Provide the [x, y] coordinate of the cell's center where the given text is located.  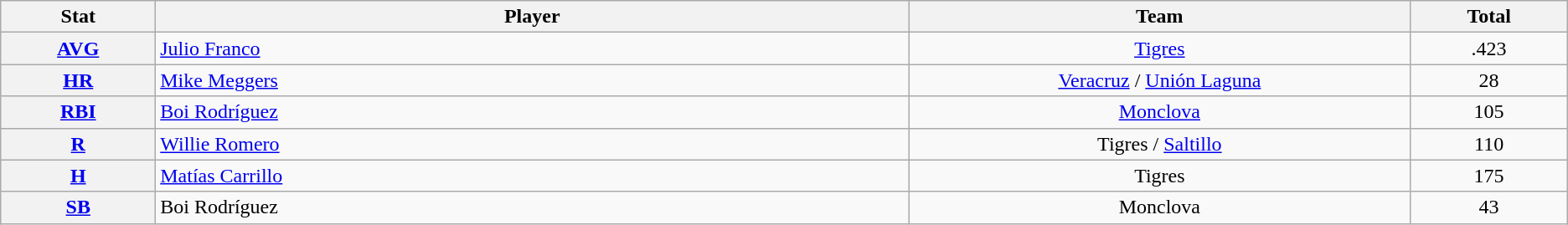
43 [1489, 207]
Player [533, 17]
175 [1489, 176]
Stat [79, 17]
Tigres / Saltillo [1159, 144]
HR [79, 80]
Veracruz / Unión Laguna [1159, 80]
R [79, 144]
105 [1489, 112]
H [79, 176]
Team [1159, 17]
Total [1489, 17]
Willie Romero [533, 144]
Julio Franco [533, 49]
Mike Meggers [533, 80]
RBI [79, 112]
SB [79, 207]
Matías Carrillo [533, 176]
.423 [1489, 49]
AVG [79, 49]
110 [1489, 144]
28 [1489, 80]
